Pinpoint the cell where the given text exists, returning its (x, y) midpoint coordinate. 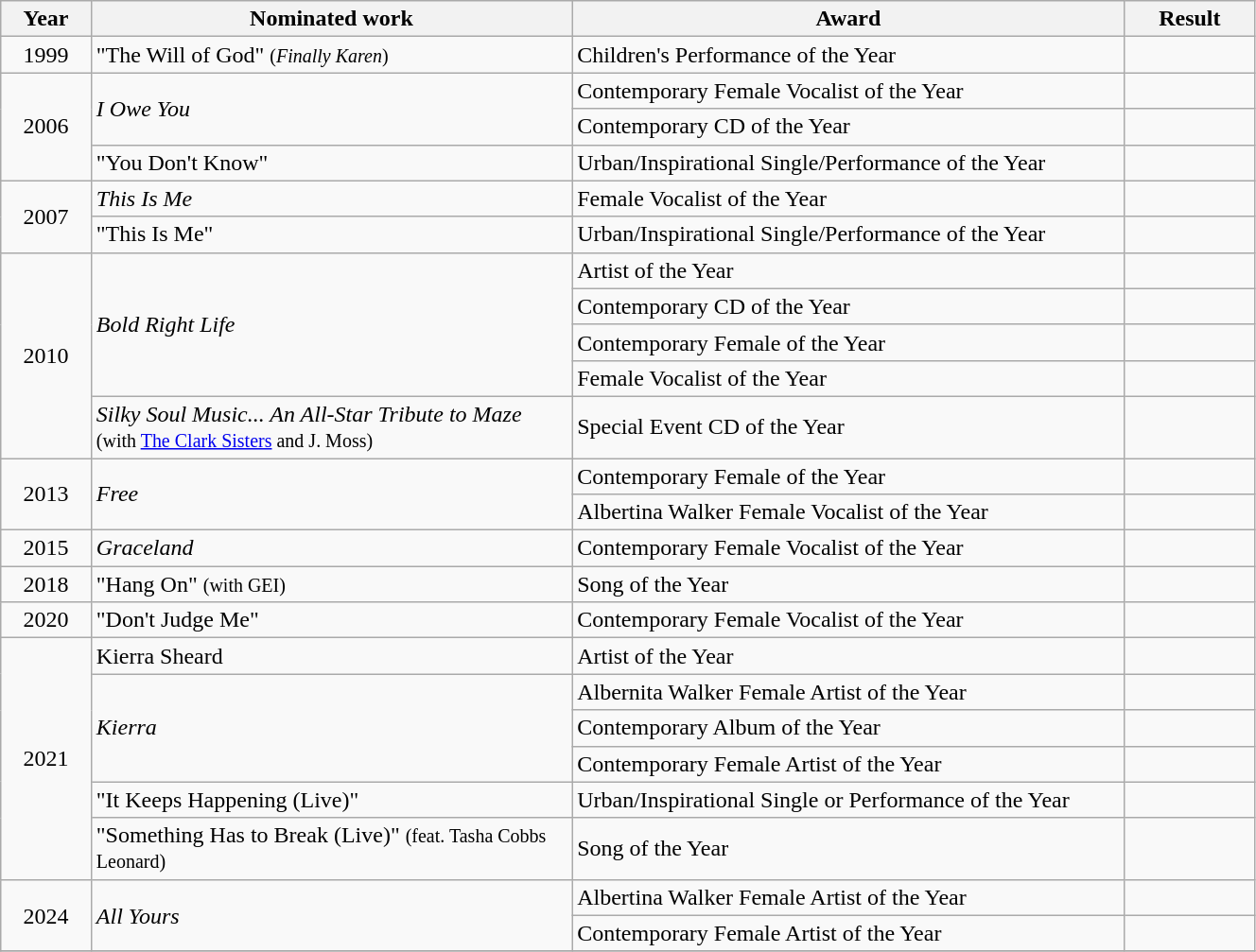
2013 (46, 493)
Kierra Sheard (331, 656)
Albertina Walker Female Vocalist of the Year (849, 512)
2006 (46, 127)
Result (1190, 19)
Bold Right Life (331, 324)
2018 (46, 584)
1999 (46, 55)
Special Event CD of the Year (849, 427)
"Hang On" (with GEI) (331, 584)
"It Keeps Happening (Live)" (331, 800)
All Yours (331, 915)
Award (849, 19)
2024 (46, 915)
2021 (46, 758)
This Is Me (331, 199)
2010 (46, 355)
Children's Performance of the Year (849, 55)
"You Don't Know" (331, 163)
Contemporary Album of the Year (849, 728)
I Owe You (331, 109)
"The Will of God" (Finally Karen) (331, 55)
Kierra (331, 728)
"This Is Me" (331, 234)
"Something Has to Break (Live)" (feat. Tasha Cobbs Leonard) (331, 849)
Albernita Walker Female Artist of the Year (849, 692)
2020 (46, 620)
Urban/Inspirational Single or Performance of the Year (849, 800)
Year (46, 19)
Albertina Walker Female Artist of the Year (849, 897)
Free (331, 493)
Nominated work (331, 19)
2007 (46, 216)
Silky Soul Music... An All-Star Tribute to Maze (with The Clark Sisters and J. Moss) (331, 427)
"Don't Judge Me" (331, 620)
Graceland (331, 548)
2015 (46, 548)
